Locate the cell with the specified text and output its [x, y] center coordinate. 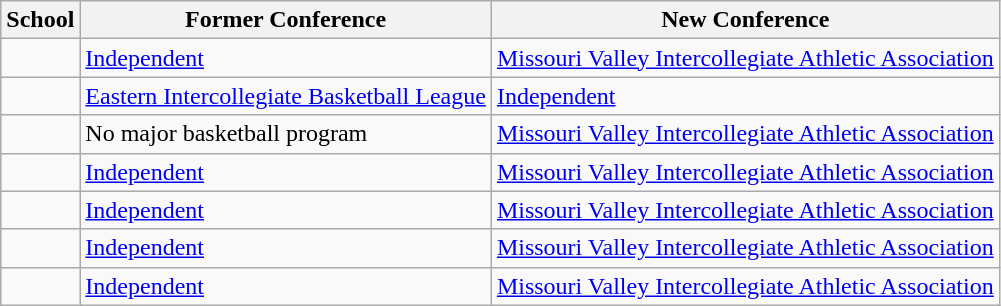
School [40, 20]
Former Conference [286, 20]
Eastern Intercollegiate Basketball League [286, 96]
No major basketball program [286, 134]
New Conference [745, 20]
